Identify which cell holds the provided text, then report its (X, Y) central coordinate. 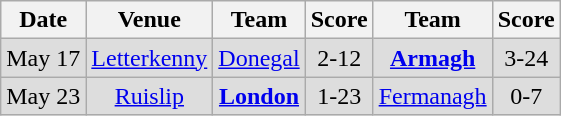
London (259, 96)
Fermanagh (432, 96)
May 17 (44, 58)
Armagh (432, 58)
May 23 (44, 96)
0-7 (526, 96)
Ruislip (150, 96)
3-24 (526, 58)
Date (44, 20)
2-12 (339, 58)
Letterkenny (150, 58)
1-23 (339, 96)
Venue (150, 20)
Donegal (259, 58)
